Extract the [X, Y] coordinate from the center of the cell holding the provided text.  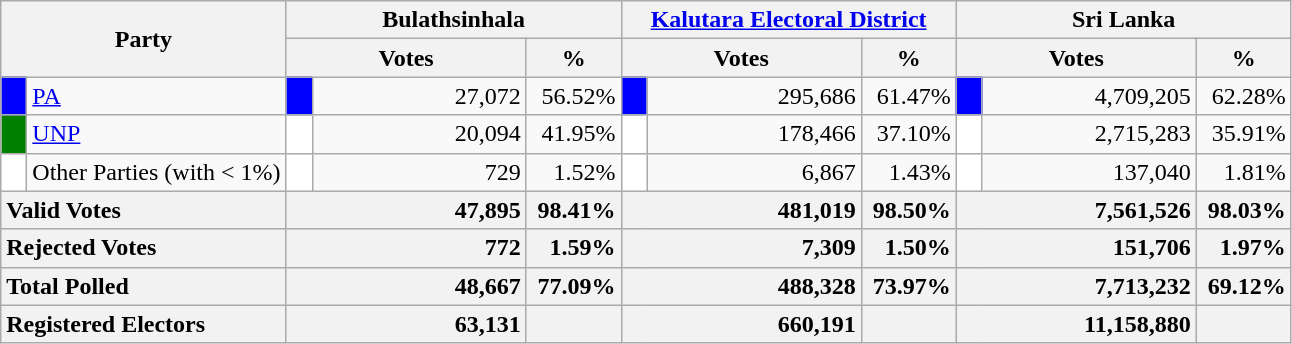
27,072 [419, 96]
4,709,205 [1089, 96]
295,686 [754, 96]
7,309 [741, 248]
7,713,232 [1076, 286]
1.81% [1244, 172]
2,715,283 [1089, 134]
178,466 [754, 134]
Bulathsinhala [454, 20]
UNP [156, 134]
48,667 [406, 286]
481,019 [741, 210]
772 [406, 248]
56.52% [574, 96]
47,895 [406, 210]
Rejected Votes [144, 248]
73.97% [908, 286]
Other Parties (with < 1%) [156, 172]
35.91% [1244, 134]
98.50% [908, 210]
Valid Votes [144, 210]
1.50% [908, 248]
61.47% [908, 96]
1.52% [574, 172]
77.09% [574, 286]
PA [156, 96]
98.03% [1244, 210]
98.41% [574, 210]
7,561,526 [1076, 210]
Sri Lanka [1124, 20]
151,706 [1076, 248]
Kalutara Electoral District [788, 20]
41.95% [574, 134]
137,040 [1089, 172]
488,328 [741, 286]
6,867 [754, 172]
69.12% [1244, 286]
63,131 [406, 324]
660,191 [741, 324]
729 [419, 172]
Registered Electors [144, 324]
62.28% [1244, 96]
1.59% [574, 248]
Party [144, 39]
37.10% [908, 134]
1.43% [908, 172]
20,094 [419, 134]
Total Polled [144, 286]
11,158,880 [1076, 324]
1.97% [1244, 248]
